Determine the [x, y] coordinate at the center of the cell enclosing the given text.  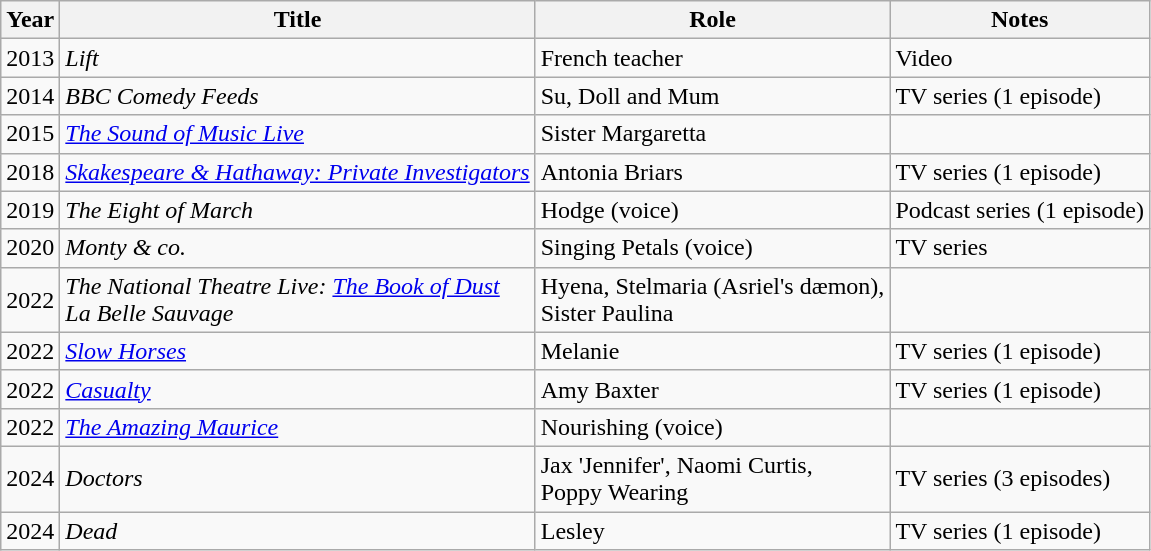
The Eight of March [298, 210]
Title [298, 20]
Monty & co. [298, 248]
2013 [30, 58]
TV series (3 episodes) [1020, 478]
Antonia Briars [712, 172]
The Amazing Maurice [298, 427]
Lesley [712, 531]
Role [712, 20]
Melanie [712, 351]
Slow Horses [298, 351]
Skakespeare & Hathaway: Private Investigators [298, 172]
Notes [1020, 20]
Year [30, 20]
BBC Comedy Feeds [298, 96]
Hodge (voice) [712, 210]
2018 [30, 172]
2019 [30, 210]
French teacher [712, 58]
Doctors [298, 478]
Su, Doll and Mum [712, 96]
TV series [1020, 248]
Amy Baxter [712, 389]
Podcast series (1 episode) [1020, 210]
2014 [30, 96]
The Sound of Music Live [298, 134]
Singing Petals (voice) [712, 248]
2015 [30, 134]
Dead [298, 531]
Sister Margaretta [712, 134]
Hyena, Stelmaria (Asriel's dæmon),Sister Paulina [712, 300]
Jax 'Jennifer', Naomi Curtis,Poppy Wearing [712, 478]
2020 [30, 248]
Lift [298, 58]
The National Theatre Live: The Book of DustLa Belle Sauvage [298, 300]
Casualty [298, 389]
Nourishing (voice) [712, 427]
Video [1020, 58]
